Return the (X, Y) coordinate for the center point of the cell that contains the specified text.  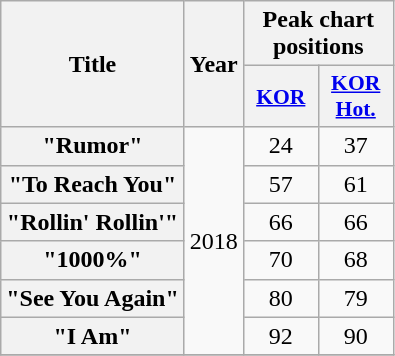
KORHot. (356, 96)
"I Am" (93, 336)
92 (280, 336)
Title (93, 64)
Year (214, 64)
79 (356, 298)
Peak chart positions (318, 34)
"Rollin' Rollin'" (93, 222)
90 (356, 336)
70 (280, 260)
57 (280, 184)
2018 (214, 241)
68 (356, 260)
"1000%" (93, 260)
61 (356, 184)
80 (280, 298)
"Rumor" (93, 146)
"See You Again" (93, 298)
37 (356, 146)
KOR (280, 96)
24 (280, 146)
"To Reach You" (93, 184)
